Locate the cell with the specified text and output its (X, Y) center coordinate. 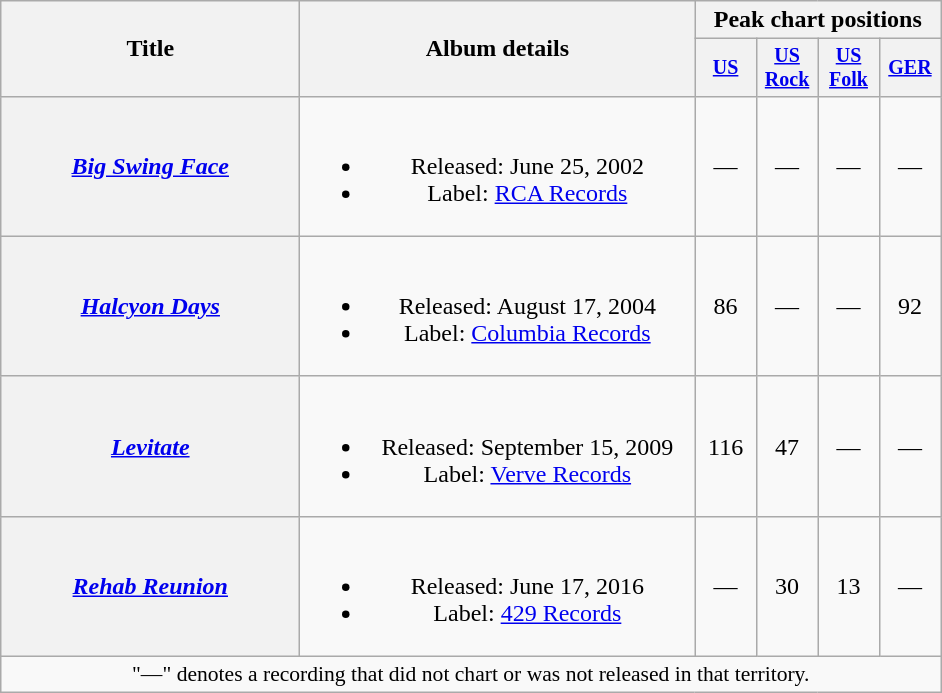
Title (150, 49)
GER (910, 68)
Halcyon Days (150, 306)
"—" denotes a recording that did not chart or was not released in that territory. (471, 675)
US (726, 68)
Levitate (150, 446)
Rehab Reunion (150, 586)
Big Swing Face (150, 166)
Released: August 17, 2004Label: Columbia Records (498, 306)
USRock (786, 68)
USFolk (848, 68)
Released: June 25, 2002Label: RCA Records (498, 166)
92 (910, 306)
116 (726, 446)
13 (848, 586)
Released: September 15, 2009Label: Verve Records (498, 446)
Peak chart positions (818, 20)
Album details (498, 49)
30 (786, 586)
47 (786, 446)
Released: June 17, 2016Label: 429 Records (498, 586)
86 (726, 306)
